For the text-containing cell, return its midpoint in (X, Y) coordinate format. 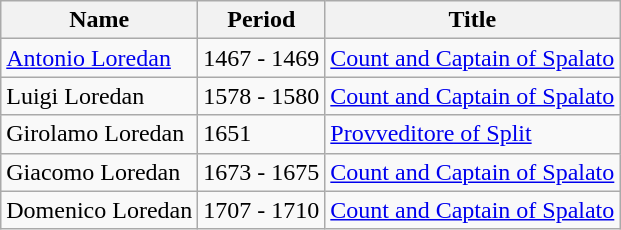
1651 (262, 134)
1467 - 1469 (262, 58)
Girolamo Loredan (100, 134)
1578 - 1580 (262, 96)
1707 - 1710 (262, 210)
Provveditore of Split (472, 134)
Luigi Loredan (100, 96)
Domenico Loredan (100, 210)
Title (472, 20)
Name (100, 20)
Period (262, 20)
1673 - 1675 (262, 172)
Antonio Loredan (100, 58)
Giacomo Loredan (100, 172)
